Pinpoint the cell where the given text exists, returning its [x, y] midpoint coordinate. 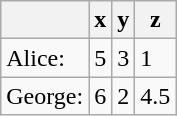
Alice: [45, 58]
6 [100, 96]
4.5 [156, 96]
George: [45, 96]
2 [124, 96]
5 [100, 58]
z [156, 20]
1 [156, 58]
x [100, 20]
y [124, 20]
3 [124, 58]
